Scan for the cell matching the given text and deliver its [X, Y] coordinate at center. 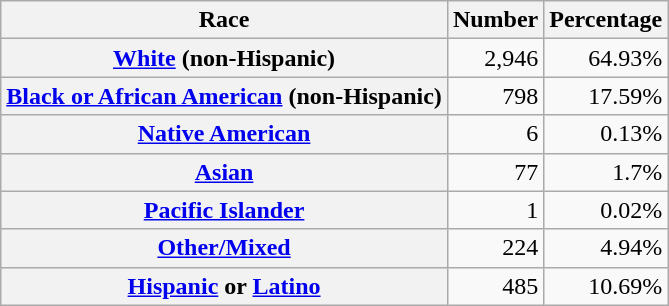
17.59% [606, 96]
4.94% [606, 248]
798 [495, 96]
0.02% [606, 210]
Percentage [606, 20]
Pacific Islander [224, 210]
6 [495, 134]
10.69% [606, 286]
Asian [224, 172]
0.13% [606, 134]
Number [495, 20]
224 [495, 248]
Native American [224, 134]
1 [495, 210]
White (non-Hispanic) [224, 58]
64.93% [606, 58]
Other/Mixed [224, 248]
77 [495, 172]
Hispanic or Latino [224, 286]
1.7% [606, 172]
485 [495, 286]
Black or African American (non-Hispanic) [224, 96]
Race [224, 20]
2,946 [495, 58]
